Extract the [x, y] coordinate from the center of the cell holding the provided text.  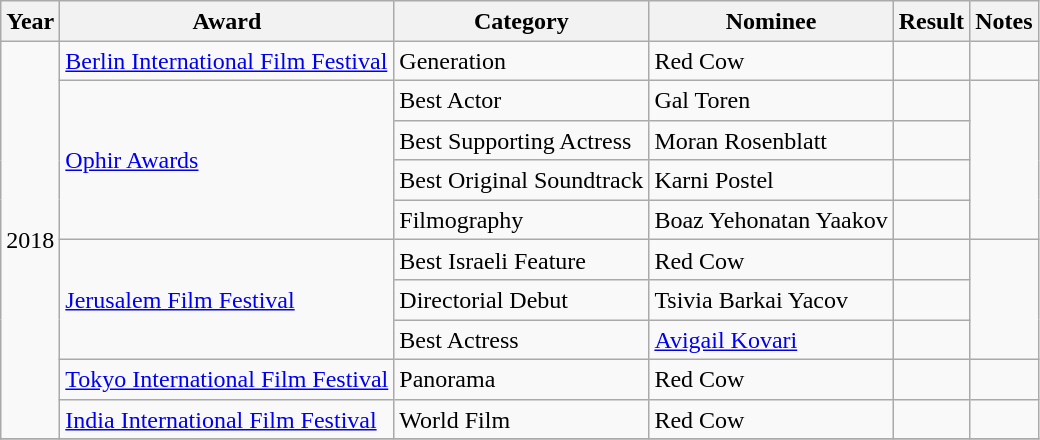
Result [931, 21]
Best Supporting Actress [522, 140]
Nominee [771, 21]
Generation [522, 61]
Boaz Yehonatan Yaakov [771, 220]
Panorama [522, 379]
Tsivia Barkai Yacov [771, 300]
Karni Postel [771, 180]
India International Film Festival [227, 419]
Year [30, 21]
Filmography [522, 220]
Moran Rosenblatt [771, 140]
2018 [30, 240]
Avigail Kovari [771, 340]
Tokyo International Film Festival [227, 379]
Best Israeli Feature [522, 260]
Award [227, 21]
Best Actor [522, 100]
Jerusalem Film Festival [227, 300]
Best Original Soundtrack [522, 180]
Category [522, 21]
Gal Toren [771, 100]
World Film [522, 419]
Berlin International Film Festival [227, 61]
Directorial Debut [522, 300]
Best Actress [522, 340]
Notes [1004, 21]
Ophir Awards [227, 160]
